Provide the [x, y] coordinate of the cell's center where the given text is located.  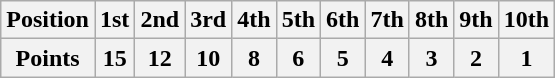
3 [431, 58]
4 [387, 58]
12 [160, 58]
6 [298, 58]
8 [254, 58]
1st [114, 20]
10 [208, 58]
1 [526, 58]
6th [343, 20]
8th [431, 20]
2nd [160, 20]
4th [254, 20]
3rd [208, 20]
7th [387, 20]
10th [526, 20]
2 [476, 58]
Position [48, 20]
9th [476, 20]
Points [48, 58]
5th [298, 20]
15 [114, 58]
5 [343, 58]
